Extract the (x, y) coordinate from the center of the cell holding the provided text.  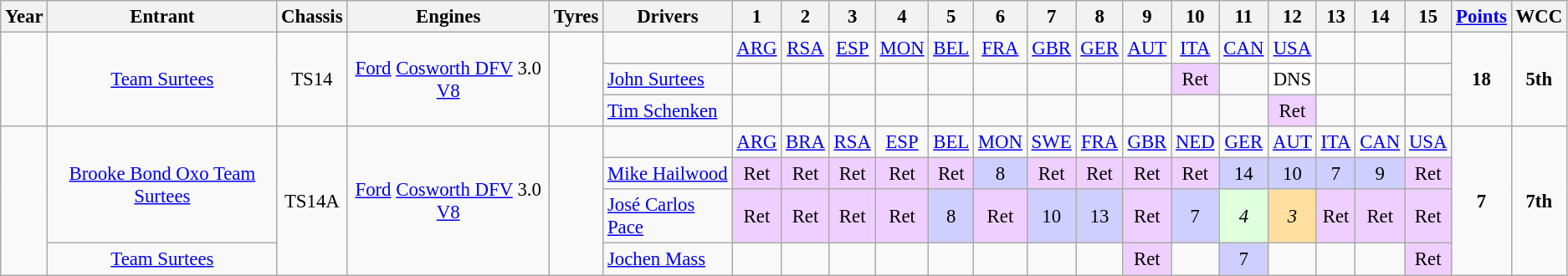
Entrant (162, 17)
NED (1195, 142)
1 (756, 17)
Chassis (312, 17)
John Surtees (668, 79)
18 (1481, 80)
12 (1292, 17)
Year (24, 17)
Jochen Mass (668, 259)
Drivers (668, 17)
BRA (805, 142)
SWE (1051, 142)
2 (805, 17)
Points (1481, 17)
6 (1001, 17)
WCC (1539, 17)
TS14 (312, 80)
11 (1243, 17)
5th (1539, 80)
Tim Schenken (668, 111)
5 (951, 17)
15 (1428, 17)
José Carlos Pace (668, 216)
Engines (448, 17)
TS14A (312, 201)
DNS (1292, 79)
Brooke Bond Oxo Team Surtees (162, 185)
Tyres (576, 17)
7th (1539, 201)
Mike Hailwood (668, 174)
